Detect which cell encompasses the target text, then output its (x, y) center coordinate. 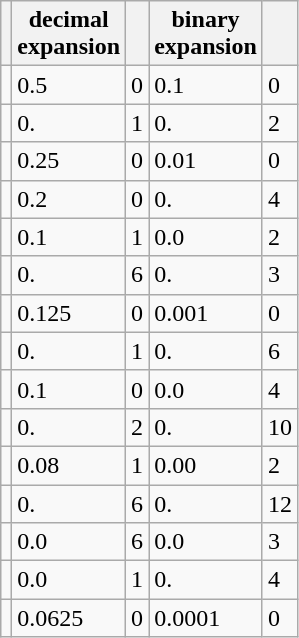
0.0001 (206, 618)
0.25 (69, 161)
10 (280, 427)
0.2 (69, 199)
0.00 (206, 465)
0.125 (69, 313)
0.001 (206, 313)
0.5 (69, 85)
0.01 (206, 161)
0.0625 (69, 618)
decimalexpansion (69, 34)
0.08 (69, 465)
binaryexpansion (206, 34)
12 (280, 503)
